Extract the [x, y] coordinate from the center of the cell holding the provided text.  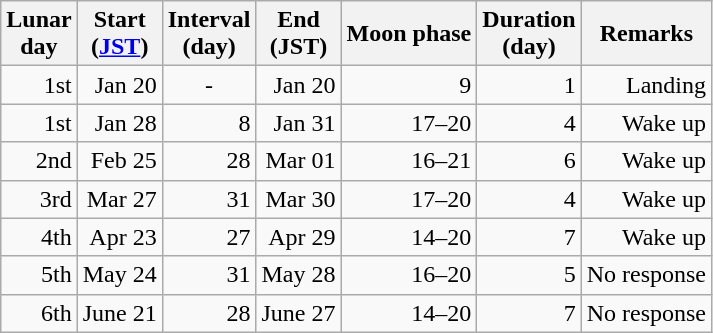
May 28 [298, 275]
6th [39, 313]
June 27 [298, 313]
Duration(day) [529, 34]
Mar 27 [120, 199]
2nd [39, 161]
Interval(day) [209, 34]
6 [529, 161]
May 24 [120, 275]
- [209, 85]
June 21 [120, 313]
Feb 25 [120, 161]
Apr 29 [298, 237]
Remarks [646, 34]
Mar 30 [298, 199]
16–21 [409, 161]
Jan 31 [298, 123]
Jan 28 [120, 123]
1 [529, 85]
27 [209, 237]
4th [39, 237]
5th [39, 275]
5 [529, 275]
3rd [39, 199]
8 [209, 123]
9 [409, 85]
Landing [646, 85]
16–20 [409, 275]
Start(JST) [120, 34]
End(JST) [298, 34]
Apr 23 [120, 237]
Mar 01 [298, 161]
Moon phase [409, 34]
Lunarday [39, 34]
